Determine the (X, Y) coordinate at the center of the cell enclosing the given text.  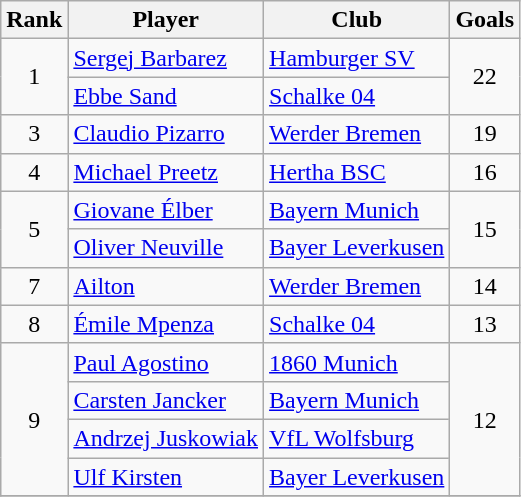
Andrzej Juskowiak (166, 438)
13 (485, 324)
Paul Agostino (166, 362)
8 (34, 324)
7 (34, 286)
1860 Munich (357, 362)
4 (34, 172)
5 (34, 229)
Émile Mpenza (166, 324)
16 (485, 172)
Ulf Kirsten (166, 477)
12 (485, 419)
14 (485, 286)
9 (34, 419)
3 (34, 134)
1 (34, 77)
Sergej Barbarez (166, 58)
Ebbe Sand (166, 96)
19 (485, 134)
Giovane Élber (166, 210)
Player (166, 20)
Ailton (166, 286)
Goals (485, 20)
Claudio Pizarro (166, 134)
Carsten Jancker (166, 400)
22 (485, 77)
VfL Wolfsburg (357, 438)
Club (357, 20)
Hamburger SV (357, 58)
Rank (34, 20)
Michael Preetz (166, 172)
15 (485, 229)
Hertha BSC (357, 172)
Oliver Neuville (166, 248)
